From the cell containing the given text, extract its center point as (X, Y) coordinate. 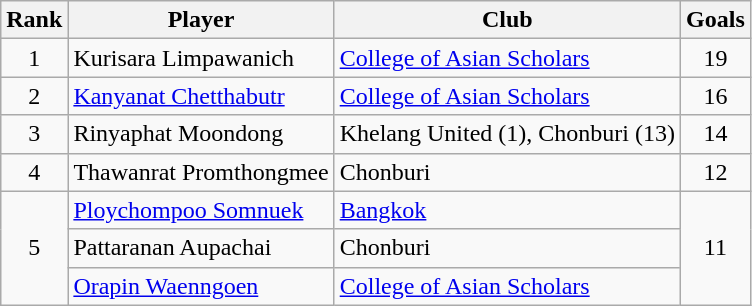
Rinyaphat Moondong (201, 134)
Bangkok (507, 210)
2 (34, 96)
Player (201, 20)
Orapin Waenngoen (201, 286)
1 (34, 58)
14 (716, 134)
Thawanrat Promthongmee (201, 172)
4 (34, 172)
Pattaranan Aupachai (201, 248)
12 (716, 172)
Ploychompoo Somnuek (201, 210)
11 (716, 248)
Rank (34, 20)
Khelang United (1), Chonburi (13) (507, 134)
3 (34, 134)
Club (507, 20)
5 (34, 248)
Kurisara Limpawanich (201, 58)
19 (716, 58)
Kanyanat Chetthabutr (201, 96)
16 (716, 96)
Goals (716, 20)
